Detect which cell encompasses the target text, then output its (x, y) center coordinate. 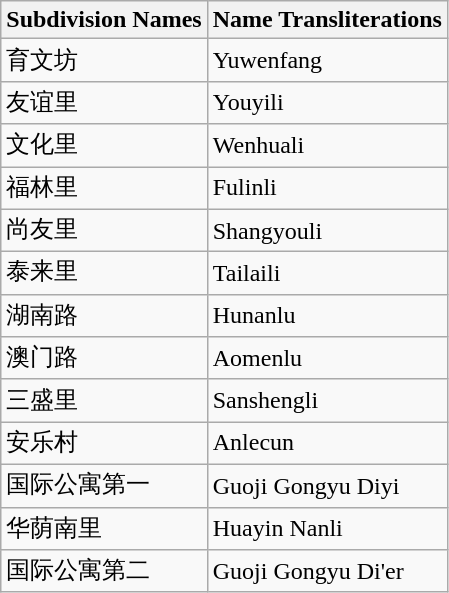
Anlecun (327, 444)
尚友里 (104, 230)
Huayin Nanli (327, 528)
湖南路 (104, 316)
澳门路 (104, 358)
泰来里 (104, 274)
文化里 (104, 146)
Hunanlu (327, 316)
国际公寓第一 (104, 486)
Fulinli (327, 188)
Tailaili (327, 274)
Yuwenfang (327, 60)
育文坊 (104, 60)
Guoji Gongyu Diyi (327, 486)
Name Transliterations (327, 20)
三盛里 (104, 400)
国际公寓第二 (104, 572)
友谊里 (104, 102)
Wenhuali (327, 146)
Youyili (327, 102)
安乐村 (104, 444)
Guoji Gongyu Di'er (327, 572)
Subdivision Names (104, 20)
Aomenlu (327, 358)
Shangyouli (327, 230)
Sanshengli (327, 400)
华荫南里 (104, 528)
福林里 (104, 188)
